Return the (x, y) coordinate for the center point of the cell that contains the specified text.  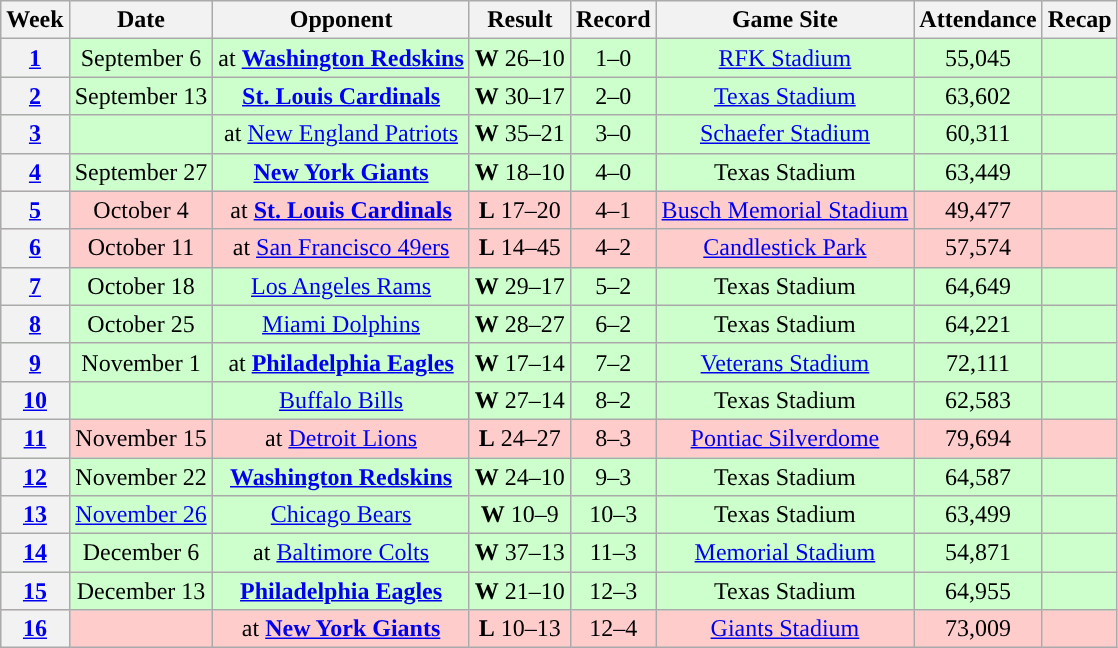
Miami Dolphins (341, 324)
16 (35, 629)
Week (35, 20)
Veterans Stadium (785, 362)
64,649 (978, 286)
W 10–9 (520, 515)
63,602 (978, 96)
8–3 (613, 438)
7–2 (613, 362)
2 (35, 96)
73,009 (978, 629)
L 14–45 (520, 248)
at Philadelphia Eagles (341, 362)
L 10–13 (520, 629)
at New York Giants (341, 629)
12 (35, 477)
October 11 (141, 248)
Attendance (978, 20)
4–0 (613, 172)
5 (35, 210)
6–2 (613, 324)
64,587 (978, 477)
8 (35, 324)
Opponent (341, 20)
W 30–17 (520, 96)
3 (35, 134)
7 (35, 286)
64,955 (978, 591)
at St. Louis Cardinals (341, 210)
Buffalo Bills (341, 400)
63,449 (978, 172)
Chicago Bears (341, 515)
1–0 (613, 58)
3–0 (613, 134)
New York Giants (341, 172)
Date (141, 20)
60,311 (978, 134)
1 (35, 58)
9–3 (613, 477)
September 6 (141, 58)
5–2 (613, 286)
2–0 (613, 96)
L 24–27 (520, 438)
Candlestick Park (785, 248)
December 6 (141, 553)
Game Site (785, 20)
L 17–20 (520, 210)
W 18–10 (520, 172)
12–4 (613, 629)
at New England Patriots (341, 134)
October 25 (141, 324)
October 18 (141, 286)
12–3 (613, 591)
Philadelphia Eagles (341, 591)
W 24–10 (520, 477)
79,694 (978, 438)
Washington Redskins (341, 477)
Result (520, 20)
4–2 (613, 248)
11 (35, 438)
54,871 (978, 553)
64,221 (978, 324)
Memorial Stadium (785, 553)
14 (35, 553)
November 1 (141, 362)
57,574 (978, 248)
December 13 (141, 591)
W 29–17 (520, 286)
9 (35, 362)
8–2 (613, 400)
72,111 (978, 362)
W 35–21 (520, 134)
W 28–27 (520, 324)
4 (35, 172)
at Baltimore Colts (341, 553)
Los Angeles Rams (341, 286)
11–3 (613, 553)
Recap (1080, 20)
49,477 (978, 210)
at Detroit Lions (341, 438)
4–1 (613, 210)
W 26–10 (520, 58)
Record (613, 20)
St. Louis Cardinals (341, 96)
at San Francisco 49ers (341, 248)
6 (35, 248)
62,583 (978, 400)
September 27 (141, 172)
W 17–14 (520, 362)
November 15 (141, 438)
Giants Stadium (785, 629)
10 (35, 400)
RFK Stadium (785, 58)
at Washington Redskins (341, 58)
W 37–13 (520, 553)
November 26 (141, 515)
W 27–14 (520, 400)
October 4 (141, 210)
55,045 (978, 58)
10–3 (613, 515)
W 21–10 (520, 591)
Schaefer Stadium (785, 134)
September 13 (141, 96)
Busch Memorial Stadium (785, 210)
15 (35, 591)
Pontiac Silverdome (785, 438)
13 (35, 515)
November 22 (141, 477)
63,499 (978, 515)
